Return [X, Y] of the center of cell containing provided text 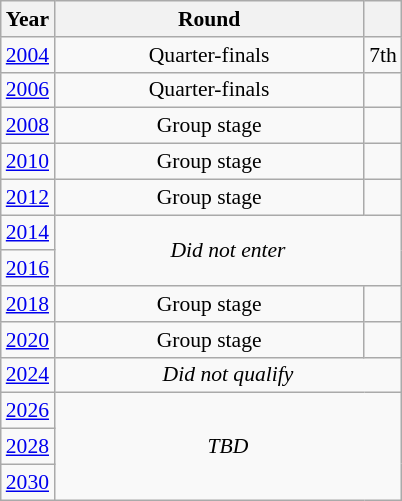
2028 [28, 447]
Year [28, 19]
2010 [28, 162]
2020 [28, 340]
2024 [28, 375]
Did not enter [228, 250]
2026 [28, 411]
2008 [28, 126]
TBD [228, 446]
2016 [28, 269]
2012 [28, 197]
7th [383, 55]
2030 [28, 482]
2014 [28, 233]
2004 [28, 55]
Round [209, 19]
Did not qualify [228, 375]
2006 [28, 90]
2018 [28, 304]
